Determine the [X, Y] coordinate at the center of the cell enclosing the given text.  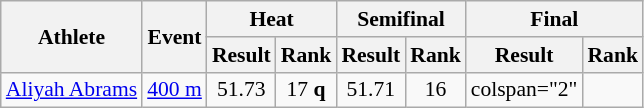
51.73 [242, 90]
Athlete [72, 36]
Aliyah Abrams [72, 90]
51.71 [370, 90]
17 q [306, 90]
Event [174, 36]
Semifinal [400, 19]
400 m [174, 90]
16 [436, 90]
colspan="2" [524, 90]
Heat [272, 19]
Final [554, 19]
